For the text-containing cell, return its midpoint in [x, y] coordinate format. 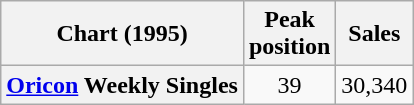
Chart (1995) [122, 34]
30,340 [374, 85]
Oricon Weekly Singles [122, 85]
Peakposition [289, 34]
39 [289, 85]
Sales [374, 34]
